Provide the [X, Y] coordinate of the cell's center where the given text is located.  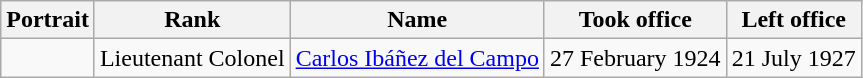
Name [417, 20]
Carlos Ibáñez del Campo [417, 58]
Portrait [48, 20]
Lieutenant Colonel [192, 58]
Rank [192, 20]
Left office [794, 20]
Took office [635, 20]
21 July 1927 [794, 58]
27 February 1924 [635, 58]
